Return the [X, Y] coordinate for the center point of the cell that contains the specified text.  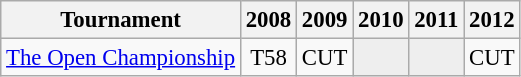
2010 [381, 20]
2009 [325, 20]
2012 [492, 20]
2008 [268, 20]
T58 [268, 58]
2011 [436, 20]
Tournament [121, 20]
The Open Championship [121, 58]
